Pinpoint the cell where the given text exists, returning its (x, y) midpoint coordinate. 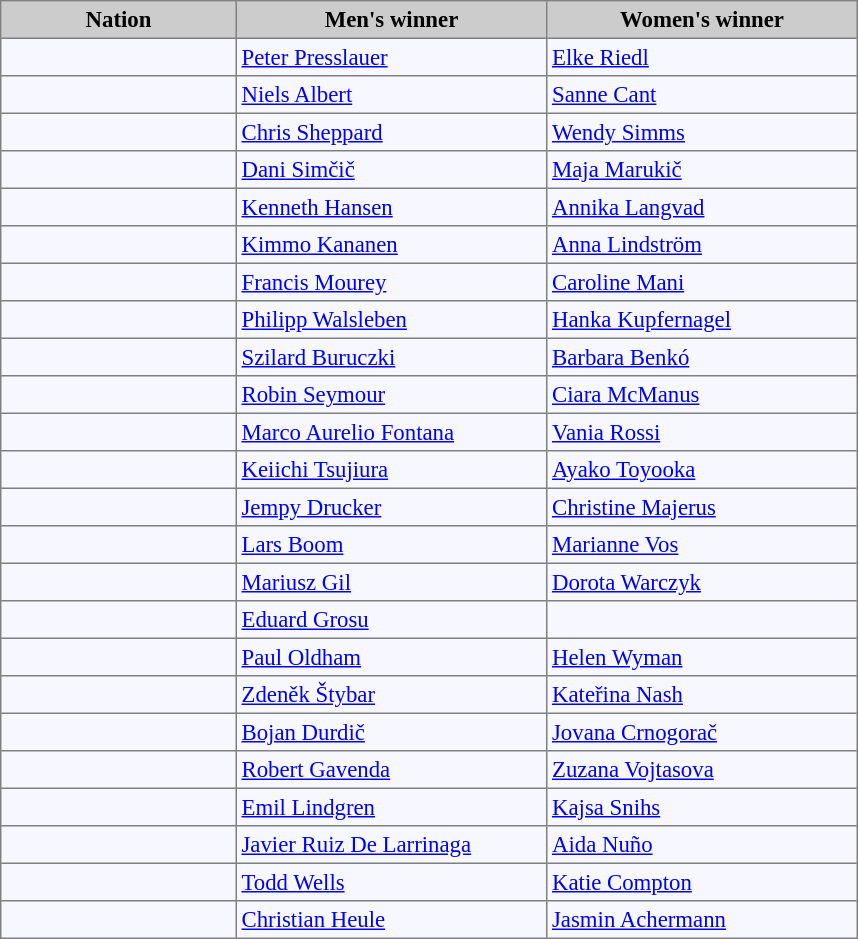
Women's winner (702, 20)
Keiichi Tsujiura (391, 470)
Hanka Kupfernagel (702, 320)
Paul Oldham (391, 657)
Szilard Buruczki (391, 357)
Philipp Walsleben (391, 320)
Robin Seymour (391, 395)
Kajsa Snihs (702, 807)
Christian Heule (391, 920)
Vania Rossi (702, 432)
Maja Marukič (702, 170)
Kimmo Kananen (391, 245)
Jovana Crnogorač (702, 732)
Francis Mourey (391, 282)
Mariusz Gil (391, 582)
Lars Boom (391, 545)
Aida Nuño (702, 845)
Annika Langvad (702, 207)
Dani Simčič (391, 170)
Helen Wyman (702, 657)
Niels Albert (391, 95)
Men's winner (391, 20)
Marco Aurelio Fontana (391, 432)
Bojan Durdič (391, 732)
Christine Majerus (702, 507)
Peter Presslauer (391, 57)
Todd Wells (391, 882)
Zuzana Vojtasova (702, 770)
Barbara Benkó (702, 357)
Kenneth Hansen (391, 207)
Emil Lindgren (391, 807)
Elke Riedl (702, 57)
Kateřina Nash (702, 695)
Wendy Simms (702, 132)
Jasmin Achermann (702, 920)
Jempy Drucker (391, 507)
Eduard Grosu (391, 620)
Ciara McManus (702, 395)
Chris Sheppard (391, 132)
Javier Ruiz De Larrinaga (391, 845)
Robert Gavenda (391, 770)
Katie Compton (702, 882)
Zdeněk Štybar (391, 695)
Caroline Mani (702, 282)
Marianne Vos (702, 545)
Dorota Warczyk (702, 582)
Ayako Toyooka (702, 470)
Sanne Cant (702, 95)
Nation (119, 20)
Anna Lindström (702, 245)
